Return the [X, Y] coordinate for the center point of the cell that contains the specified text.  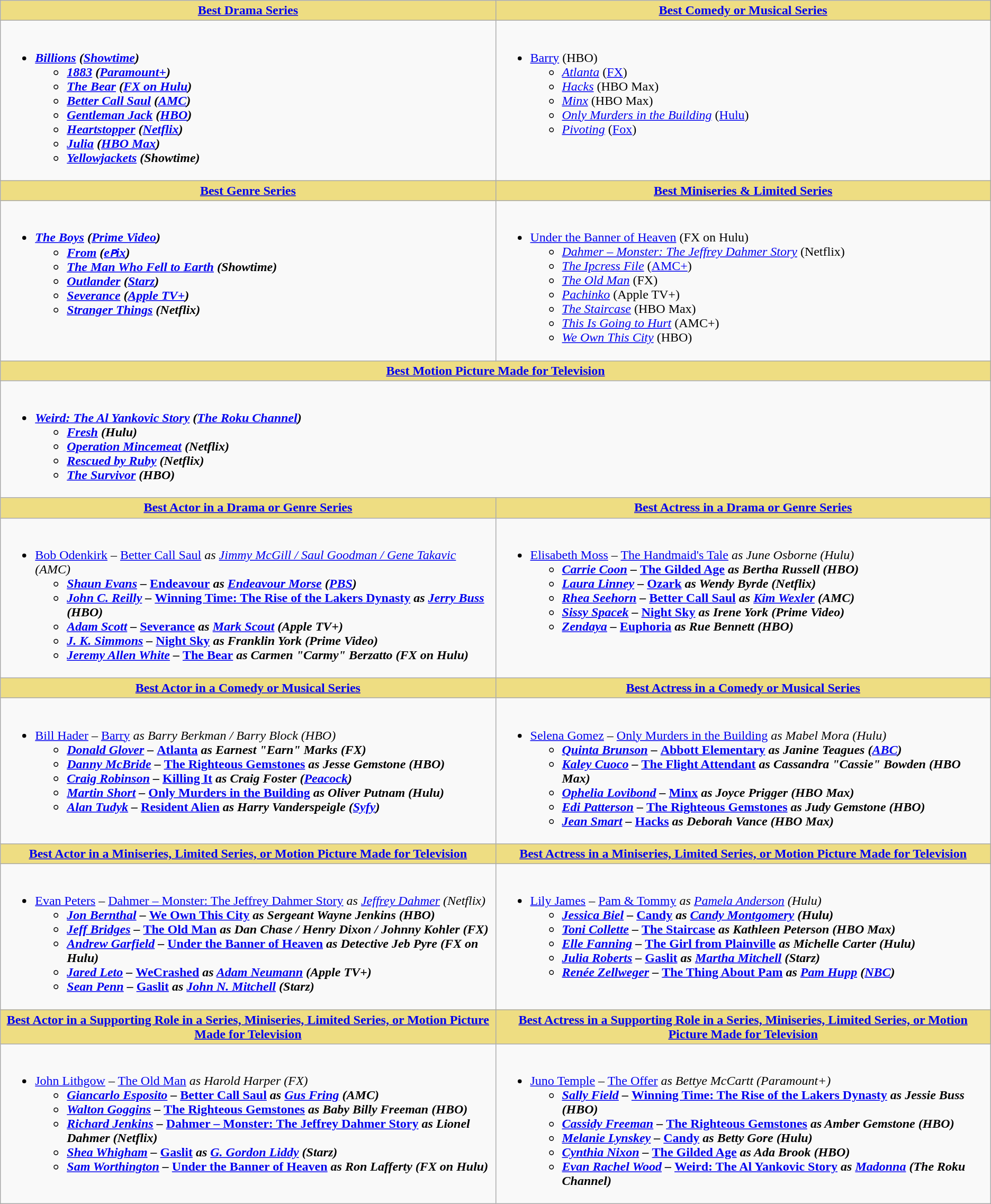
Barry (HBO)Atlanta (FX)Hacks (HBO Max)Minx (HBO Max)Only Murders in the Building (Hulu)Pivoting (Fox) [743, 101]
Best Actress in a Drama or Genre Series [743, 508]
Best Miniseries & Limited Series [743, 191]
Best Comedy or Musical Series [743, 11]
The Boys (Prime Video)From (eᴘix)The Man Who Fell to Earth (Showtime)Outlander (Starz)Severance (Apple TV+)Stranger Things (Netflix) [248, 281]
Best Actress in a Comedy or Musical Series [743, 688]
Best Drama Series [248, 11]
Best Genre Series [248, 191]
Best Actor in a Comedy or Musical Series [248, 688]
Best Actor in a Miniseries, Limited Series, or Motion Picture Made for Television [248, 853]
Best Actor in a Supporting Role in a Series, Miniseries, Limited Series, or Motion Picture Made for Television [248, 1026]
Best Actor in a Drama or Genre Series [248, 508]
Best Actress in a Miniseries, Limited Series, or Motion Picture Made for Television [743, 853]
Best Motion Picture Made for Television [495, 371]
Weird: The Al Yankovic Story (The Roku Channel)Fresh (Hulu)Operation Mincemeat (Netflix)Rescued by Ruby (Netflix)The Survivor (HBO) [495, 439]
Best Actress in a Supporting Role in a Series, Miniseries, Limited Series, or Motion Picture Made for Television [743, 1026]
